Find where the given text appears and provide that cell's center as [X, Y] coordinate. 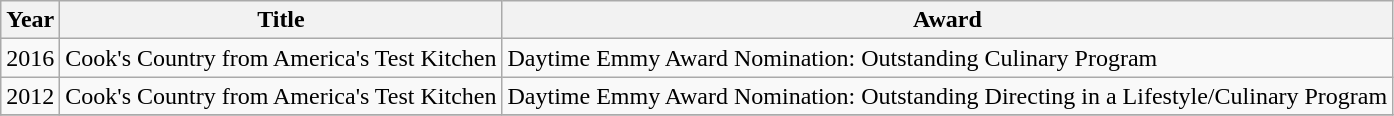
Title [281, 20]
Daytime Emmy Award Nomination: Outstanding Culinary Program [948, 58]
Award [948, 20]
Year [30, 20]
2012 [30, 96]
2016 [30, 58]
Daytime Emmy Award Nomination: Outstanding Directing in a Lifestyle/Culinary Program [948, 96]
